For the text-containing cell, return its midpoint in (x, y) coordinate format. 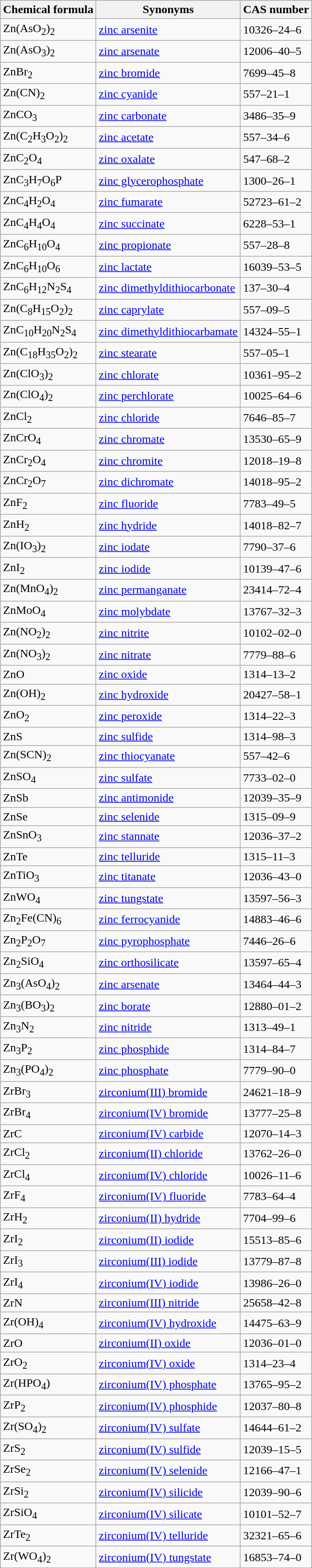
ZrSi2 (49, 1492)
zirconium(IV) hydroxide (168, 1323)
13530–65–9 (276, 439)
zinc caprylate (168, 310)
Zn(IO3)2 (49, 547)
557–21–1 (276, 94)
13597–65–4 (276, 963)
zirconium(IV) chloride (168, 1175)
zirconium(II) chloride (168, 1153)
7704–99–6 (276, 1218)
12037–80–8 (276, 1406)
14644–61–2 (276, 1428)
zinc sulfate (168, 778)
zirconium(IV) telluride (168, 1535)
557–05–1 (276, 353)
6228–53–1 (276, 224)
zinc tungstate (168, 898)
557–42–6 (276, 756)
zinc molybdate (168, 611)
zinc propionate (168, 245)
Zn2Fe(CN)6 (49, 920)
ZnSnO3 (49, 836)
Zn(NO3)2 (49, 655)
13777–25–8 (276, 1114)
ZrH2 (49, 1218)
zinc dimethyldithiocarbamate (168, 331)
Zn(OH)2 (49, 695)
Synonyms (168, 10)
zinc selenide (168, 817)
ZnBr2 (49, 73)
12036–43–0 (276, 876)
ZrF4 (49, 1197)
zirconium(IV) carbide (168, 1133)
zinc perchlorate (168, 396)
10326–24–6 (276, 30)
12880–01–2 (276, 1006)
7646–85–7 (276, 418)
10361–95–2 (276, 374)
13986–26–0 (276, 1283)
Zn3(PO4)2 (49, 1070)
Zn3P2 (49, 1049)
14324–55–1 (276, 331)
zinc phosphate (168, 1070)
ZnSO4 (49, 778)
zinc glycerophosphate (168, 180)
7779–90–0 (276, 1070)
zirconium(IV) sulfide (168, 1449)
ZnTiO3 (49, 876)
Zn3(AsO4)2 (49, 984)
Zn(ClO3)2 (49, 374)
ZnCr2O4 (49, 461)
557–28–8 (276, 245)
Zn(AsO3)2 (49, 51)
ZnSb (49, 798)
ZrN (49, 1303)
ZrI3 (49, 1261)
14883–46–6 (276, 920)
zirconium(III) nitride (168, 1303)
ZrCl4 (49, 1175)
Zn3N2 (49, 1028)
12039–90–6 (276, 1492)
zinc hydride (168, 525)
ZnCrO4 (49, 439)
Zn(ClO4)2 (49, 396)
zirconium(II) iodide (168, 1240)
ZnS (49, 736)
zinc stannate (168, 836)
zirconium(IV) sulfate (168, 1428)
Zr(HPO4) (49, 1385)
ZnH2 (49, 525)
7779–88–6 (276, 655)
zirconium(IV) tungstate (168, 1557)
Zn(SCN)2 (49, 756)
ZrO (49, 1343)
ZrP2 (49, 1406)
zinc hydroxide (168, 695)
zinc succinate (168, 224)
7699–45–8 (276, 73)
ZrC (49, 1133)
zinc chlorate (168, 374)
7446–26–6 (276, 941)
ZnWO4 (49, 898)
zinc chromite (168, 461)
Zn2SiO4 (49, 963)
ZrS2 (49, 1449)
10025–64–6 (276, 396)
7783–64–4 (276, 1197)
ZnO (49, 675)
Zr(SO4)2 (49, 1428)
ZnC6H10O4 (49, 245)
zinc nitrate (168, 655)
zinc acetate (168, 138)
1313–49–1 (276, 1028)
zinc lactate (168, 267)
zirconium(IV) phosphide (168, 1406)
zirconium(II) oxide (168, 1343)
ZrSe2 (49, 1471)
ZnC3H7O6P (49, 180)
ZnC6H10O6 (49, 267)
13464–44–3 (276, 984)
zirconium(III) iodide (168, 1261)
1300–26–1 (276, 180)
ZnC6H12N2S4 (49, 288)
Zn3(BO3)2 (49, 1006)
zinc borate (168, 1006)
zirconium(IV) bromide (168, 1114)
25658–42–8 (276, 1303)
zinc dimethyldithiocarbonate (168, 288)
zinc thiocyanate (168, 756)
23414–72–4 (276, 590)
zinc pyrophosphate (168, 941)
ZrSiO4 (49, 1514)
10026–11–6 (276, 1175)
zinc oxalate (168, 159)
zinc telluride (168, 856)
Zn(NO2)2 (49, 633)
ZnCr2O7 (49, 482)
ZnC4H4O4 (49, 224)
zinc ferrocyanide (168, 920)
zirconium(IV) oxide (168, 1363)
557–09–5 (276, 310)
ZrBr3 (49, 1092)
Zn(MnO4)2 (49, 590)
zirconium(II) hydride (168, 1218)
ZnSe (49, 817)
zinc dichromate (168, 482)
15513–85–6 (276, 1240)
137–30–4 (276, 288)
zirconium(IV) silicide (168, 1492)
CAS number (276, 10)
20427–58–1 (276, 695)
zinc cyanide (168, 94)
1314–22–3 (276, 716)
13779–87–8 (276, 1261)
12036–37–2 (276, 836)
16039–53–5 (276, 267)
12070–14–3 (276, 1133)
zinc phosphide (168, 1049)
ZnMoO4 (49, 611)
zinc carbonate (168, 116)
24621–18–9 (276, 1092)
zinc chromate (168, 439)
ZrCl2 (49, 1153)
zinc nitrite (168, 633)
ZnCl2 (49, 418)
13762–26–0 (276, 1153)
ZnC4H2O4 (49, 202)
1314–23–4 (276, 1363)
Zn(C2H3O2)2 (49, 138)
ZnI2 (49, 568)
ZnCO3 (49, 116)
Zn(AsO2)2 (49, 30)
7790–37–6 (276, 547)
zinc orthosilicate (168, 963)
zirconium(III) bromide (168, 1092)
zinc nitride (168, 1028)
Zn(C8H15O2)2 (49, 310)
1315–09–9 (276, 817)
14475–63–9 (276, 1323)
zinc chloride (168, 418)
14018–82–7 (276, 525)
10139–47–6 (276, 568)
zinc bromide (168, 73)
12036–01–0 (276, 1343)
12039–35–9 (276, 798)
12018–19–8 (276, 461)
zinc iodate (168, 547)
zinc stearate (168, 353)
13597–56–3 (276, 898)
ZrTe2 (49, 1535)
1314–98–3 (276, 736)
zinc permanganate (168, 590)
13765–95–2 (276, 1385)
zinc peroxide (168, 716)
zinc oxide (168, 675)
Zn(CN)2 (49, 94)
zinc antimonide (168, 798)
Zr(WO4)2 (49, 1557)
7733–02–0 (276, 778)
ZrBr4 (49, 1114)
zirconium(IV) silicate (168, 1514)
zirconium(IV) selenide (168, 1471)
Zr(OH)4 (49, 1323)
7783–49–5 (276, 504)
12039–15–5 (276, 1449)
ZrI2 (49, 1240)
1315–11–3 (276, 856)
Zn(C18H35O2)2 (49, 353)
zinc iodide (168, 568)
Chemical formula (49, 10)
zinc sulfide (168, 736)
13767–32–3 (276, 611)
3486–35–9 (276, 116)
1314–13–2 (276, 675)
zirconium(IV) iodide (168, 1283)
zirconium(IV) fluoride (168, 1197)
ZnTe (49, 856)
10101–52–7 (276, 1514)
ZrO2 (49, 1363)
zirconium(IV) phosphate (168, 1385)
52723–61–2 (276, 202)
ZrI4 (49, 1283)
zinc fumarate (168, 202)
ZnF2 (49, 504)
ZnO2 (49, 716)
Zn2P2O7 (49, 941)
1314–84–7 (276, 1049)
12006–40–5 (276, 51)
zinc arsenite (168, 30)
32321–65–6 (276, 1535)
ZnC10H20N2S4 (49, 331)
14018–95–2 (276, 482)
zinc titanate (168, 876)
zinc fluoride (168, 504)
ZnC2O4 (49, 159)
547–68–2 (276, 159)
16853–74–0 (276, 1557)
12166–47–1 (276, 1471)
557–34–6 (276, 138)
10102–02–0 (276, 633)
